Identify which cell holds the provided text, then report its (x, y) central coordinate. 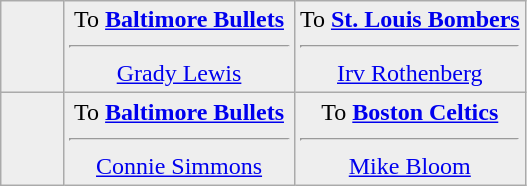
To St. Louis BombersIrv Rothenberg (410, 47)
To Baltimore BulletsConnie Simmons (180, 139)
To Boston CelticsMike Bloom (410, 139)
To Baltimore BulletsGrady Lewis (180, 47)
